Output the (X, Y) coordinate of the center of the cell containing the given text.  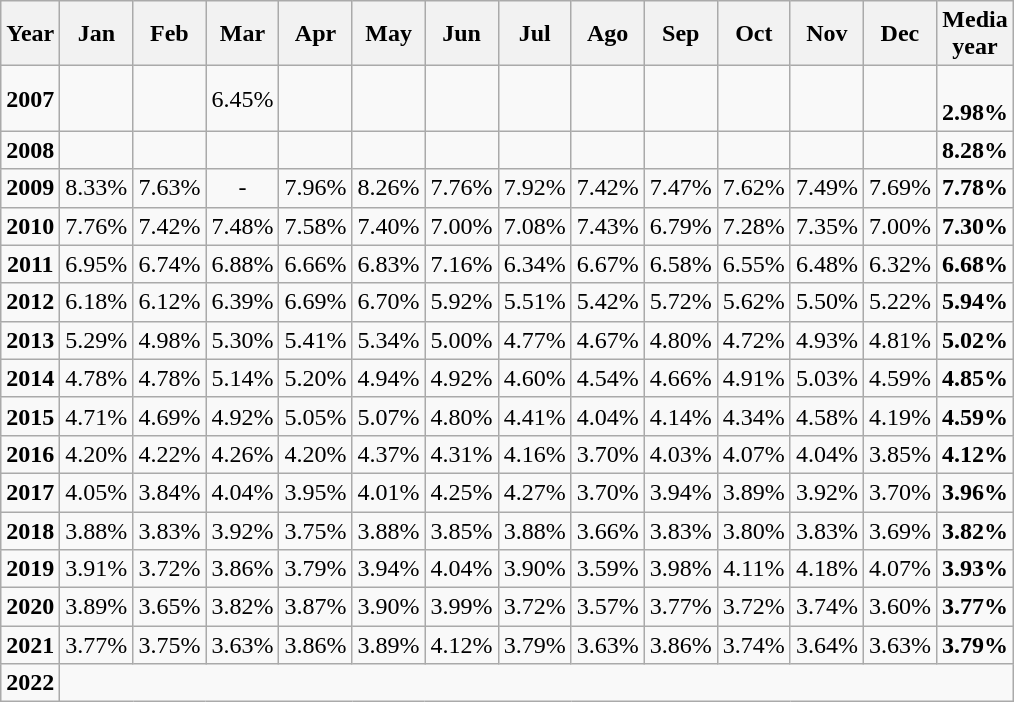
4.37% (388, 454)
2019 (30, 569)
4.81% (900, 340)
5.05% (316, 416)
5.62% (754, 302)
5.22% (900, 302)
7.48% (242, 226)
6.74% (170, 264)
3.99% (462, 607)
- (242, 188)
5.51% (534, 302)
4.71% (96, 416)
6.58% (680, 264)
6.66% (316, 264)
7.30% (974, 226)
2012 (30, 302)
7.92% (534, 188)
4.01% (388, 492)
6.48% (826, 264)
2015 (30, 416)
4.34% (754, 416)
4.67% (608, 340)
4.69% (170, 416)
4.41% (534, 416)
2009 (30, 188)
5.07% (388, 416)
3.84% (170, 492)
4.19% (900, 416)
4.16% (534, 454)
3.98% (680, 569)
Ago (608, 34)
7.16% (462, 264)
2011 (30, 264)
3.57% (608, 607)
Feb (170, 34)
7.96% (316, 188)
6.70% (388, 302)
4.26% (242, 454)
6.95% (96, 264)
5.50% (826, 302)
5.20% (316, 378)
2010 (30, 226)
4.31% (462, 454)
7.43% (608, 226)
4.98% (170, 340)
Year (30, 34)
Mediayear (974, 34)
2013 (30, 340)
8.28% (974, 150)
5.42% (608, 302)
3.65% (170, 607)
5.94% (974, 302)
2.98% (974, 98)
4.66% (680, 378)
Jan (96, 34)
2021 (30, 645)
7.35% (826, 226)
2022 (30, 683)
6.39% (242, 302)
5.41% (316, 340)
4.91% (754, 378)
7.69% (900, 188)
4.60% (534, 378)
3.96% (974, 492)
8.33% (96, 188)
3.66% (608, 531)
5.00% (462, 340)
5.03% (826, 378)
6.12% (170, 302)
7.28% (754, 226)
4.54% (608, 378)
2018 (30, 531)
2020 (30, 607)
Mar (242, 34)
2016 (30, 454)
4.14% (680, 416)
3.64% (826, 645)
Dec (900, 34)
Nov (826, 34)
6.45% (242, 98)
4.85% (974, 378)
7.78% (974, 188)
7.63% (170, 188)
Apr (316, 34)
3.87% (316, 607)
6.68% (974, 264)
2017 (30, 492)
5.92% (462, 302)
6.69% (316, 302)
3.80% (754, 531)
Jul (534, 34)
6.32% (900, 264)
6.88% (242, 264)
7.47% (680, 188)
4.25% (462, 492)
4.18% (826, 569)
3.91% (96, 569)
3.59% (608, 569)
May (388, 34)
7.62% (754, 188)
6.34% (534, 264)
5.02% (974, 340)
3.69% (900, 531)
4.11% (754, 569)
4.77% (534, 340)
2014 (30, 378)
2008 (30, 150)
6.55% (754, 264)
Oct (754, 34)
3.60% (900, 607)
5.72% (680, 302)
3.93% (974, 569)
8.26% (388, 188)
5.30% (242, 340)
5.29% (96, 340)
7.40% (388, 226)
4.05% (96, 492)
Jun (462, 34)
3.95% (316, 492)
4.22% (170, 454)
Sep (680, 34)
6.67% (608, 264)
2007 (30, 98)
6.83% (388, 264)
5.34% (388, 340)
4.58% (826, 416)
7.49% (826, 188)
7.08% (534, 226)
5.14% (242, 378)
4.94% (388, 378)
6.79% (680, 226)
7.58% (316, 226)
6.18% (96, 302)
4.27% (534, 492)
4.93% (826, 340)
4.72% (754, 340)
4.03% (680, 454)
